Scan for the cell matching the given text and deliver its (x, y) coordinate at center. 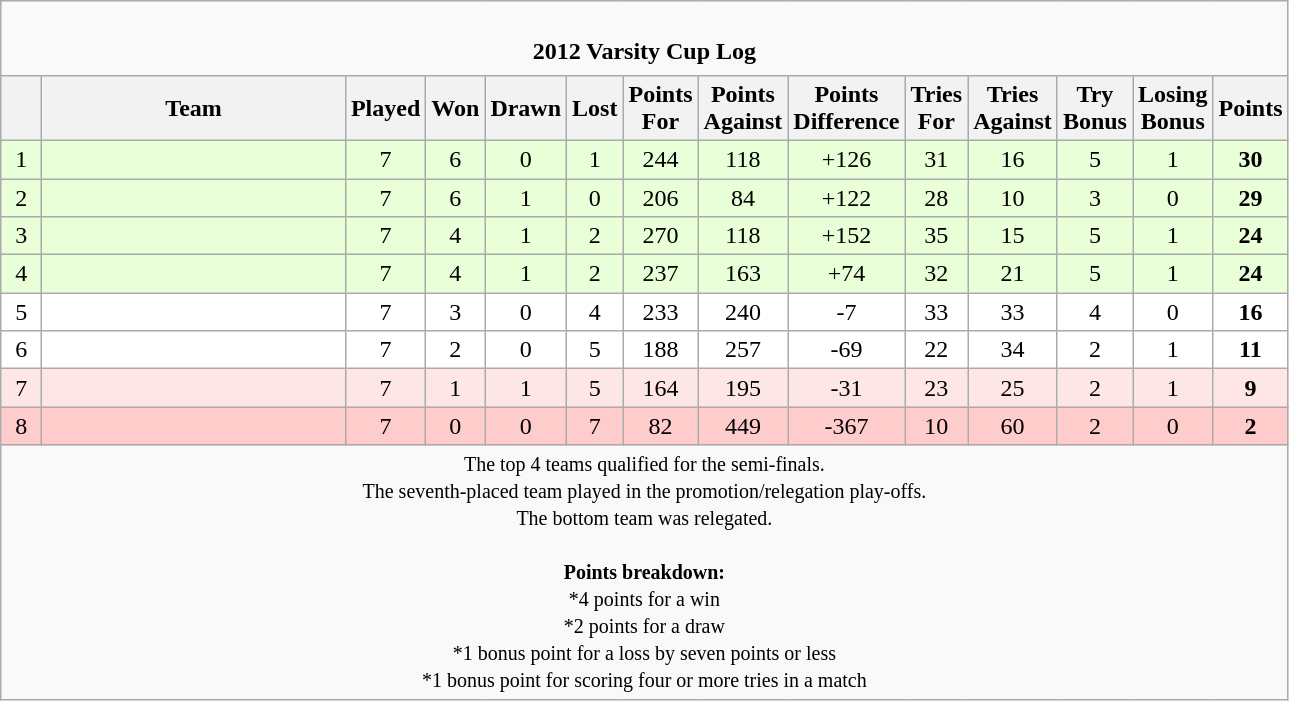
164 (660, 388)
Tries Against (1013, 108)
9 (1250, 388)
Losing Bonus (1172, 108)
195 (743, 388)
-31 (846, 388)
244 (660, 159)
15 (1013, 236)
82 (660, 426)
29 (1250, 197)
+122 (846, 197)
34 (1013, 350)
Points Difference (846, 108)
449 (743, 426)
Points (1250, 108)
11 (1250, 350)
21 (1013, 274)
Points Against (743, 108)
8 (22, 426)
-7 (846, 312)
+74 (846, 274)
240 (743, 312)
233 (660, 312)
Lost (595, 108)
+126 (846, 159)
23 (936, 388)
-69 (846, 350)
Tries For (936, 108)
32 (936, 274)
31 (936, 159)
Played (385, 108)
Won (456, 108)
270 (660, 236)
+152 (846, 236)
-367 (846, 426)
Try Bonus (1094, 108)
84 (743, 197)
Points For (660, 108)
28 (936, 197)
35 (936, 236)
25 (1013, 388)
Team (194, 108)
30 (1250, 159)
257 (743, 350)
206 (660, 197)
163 (743, 274)
60 (1013, 426)
22 (936, 350)
237 (660, 274)
188 (660, 350)
Drawn (526, 108)
